Return [X, Y] of the center of cell containing provided text 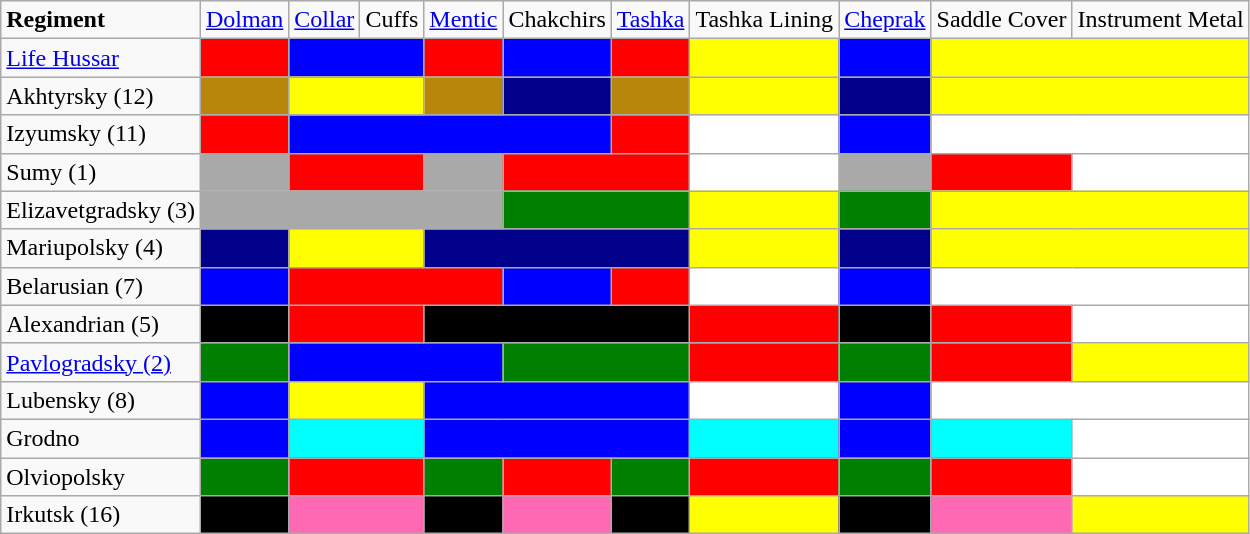
Saddle Cover [1002, 20]
Chakchirs [557, 20]
Instrument Metal [1160, 20]
Belarusian (7) [101, 286]
Life Hussar [101, 58]
Mentic [464, 20]
Akhtyrsky (12) [101, 96]
Irkutsk (16) [101, 515]
Grodno [101, 438]
Regiment [101, 20]
Lubensky (8) [101, 400]
Olviopolsky [101, 477]
Mariupolsky (4) [101, 248]
Tashka [650, 20]
Tashka Lining [764, 20]
Alexandrian (5) [101, 324]
Cheprak [885, 20]
Elizavetgradsky (3) [101, 210]
Collar [324, 20]
Pavlogradsky (2) [101, 362]
Izyumsky (11) [101, 134]
Sumy (1) [101, 172]
Dolman [244, 20]
Cuffs [392, 20]
